Detect which cell encompasses the target text, then output its (X, Y) center coordinate. 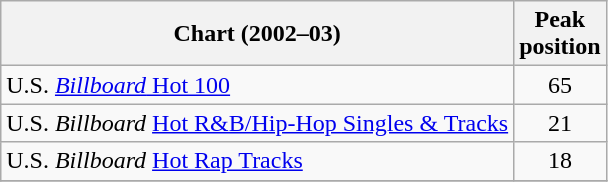
Chart (2002–03) (258, 34)
U.S. Billboard Hot R&B/Hip-Hop Singles & Tracks (258, 123)
18 (560, 161)
U.S. Billboard Hot Rap Tracks (258, 161)
21 (560, 123)
65 (560, 85)
Peakposition (560, 34)
U.S. Billboard Hot 100 (258, 85)
